Scan for the cell matching the given text and deliver its [X, Y] coordinate at center. 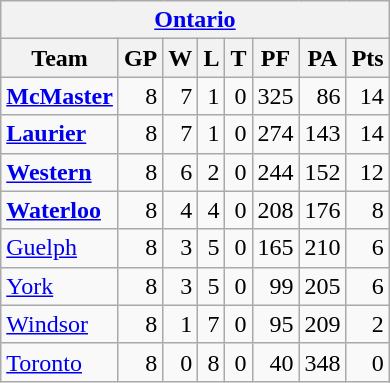
209 [322, 324]
Pts [368, 58]
325 [276, 96]
Laurier [60, 134]
40 [276, 362]
165 [276, 248]
205 [322, 286]
McMaster [60, 96]
176 [322, 210]
PF [276, 58]
Windsor [60, 324]
York [60, 286]
PA [322, 58]
Guelph [60, 248]
348 [322, 362]
Waterloo [60, 210]
Toronto [60, 362]
99 [276, 286]
152 [322, 172]
210 [322, 248]
GP [140, 58]
Team [60, 58]
244 [276, 172]
12 [368, 172]
274 [276, 134]
86 [322, 96]
L [212, 58]
Ontario [195, 20]
Western [60, 172]
T [238, 58]
W [180, 58]
143 [322, 134]
95 [276, 324]
208 [276, 210]
